Scan for the cell matching the given text and deliver its (x, y) coordinate at center. 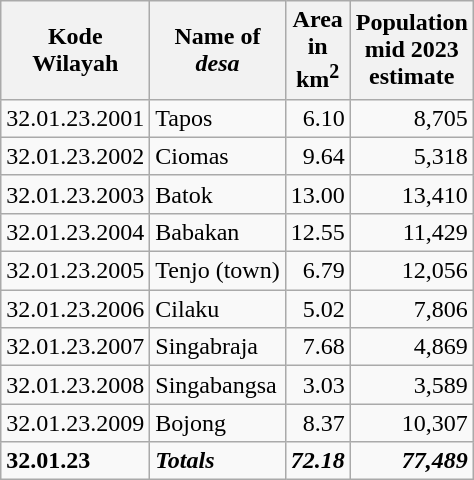
77,489 (412, 461)
Cilaku (218, 309)
3.03 (318, 385)
32.01.23 (76, 461)
7,806 (412, 309)
4,869 (412, 347)
Singabraja (218, 347)
32.01.23.2006 (76, 309)
Tapos (218, 118)
11,429 (412, 232)
13,410 (412, 194)
Name of desa (218, 50)
13.00 (318, 194)
12.55 (318, 232)
32.01.23.2008 (76, 385)
8.37 (318, 423)
Batok (218, 194)
Bojong (218, 423)
32.01.23.2007 (76, 347)
72.18 (318, 461)
5,318 (412, 156)
32.01.23.2003 (76, 194)
6.10 (318, 118)
Area in km2 (318, 50)
6.79 (318, 271)
32.01.23.2004 (76, 232)
5.02 (318, 309)
9.64 (318, 156)
3,589 (412, 385)
32.01.23.2001 (76, 118)
Totals (218, 461)
32.01.23.2005 (76, 271)
10,307 (412, 423)
12,056 (412, 271)
32.01.23.2002 (76, 156)
Babakan (218, 232)
7.68 (318, 347)
Populationmid 2023estimate (412, 50)
8,705 (412, 118)
Singabangsa (218, 385)
Tenjo (town) (218, 271)
Kode Wilayah (76, 50)
32.01.23.2009 (76, 423)
Ciomas (218, 156)
